For the text-containing cell, return its midpoint in (X, Y) coordinate format. 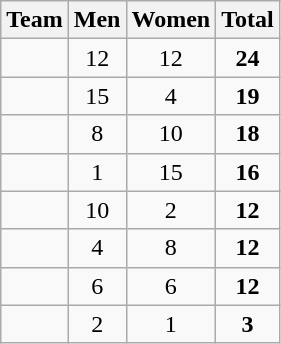
Men (97, 20)
Total (248, 20)
Women (171, 20)
3 (248, 324)
18 (248, 134)
Team (35, 20)
19 (248, 96)
16 (248, 172)
24 (248, 58)
